Output the [x, y] coordinate of the center of the cell containing the given text.  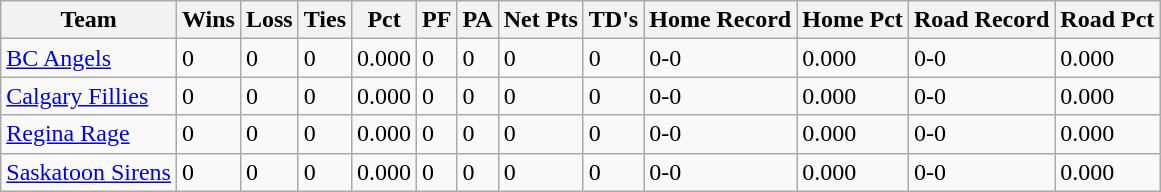
PA [478, 20]
BC Angels [89, 58]
Pct [384, 20]
Calgary Fillies [89, 96]
Net Pts [540, 20]
Road Record [981, 20]
Home Record [720, 20]
Ties [324, 20]
Team [89, 20]
Home Pct [853, 20]
Saskatoon Sirens [89, 172]
Road Pct [1108, 20]
PF [437, 20]
Wins [208, 20]
Regina Rage [89, 134]
TD's [613, 20]
Loss [269, 20]
